Provide the [X, Y] coordinate of the cell's center where the given text is located.  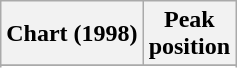
Chart (1998) [72, 34]
Peakposition [189, 34]
